Extract the (X, Y) coordinate from the center of the cell holding the provided text.  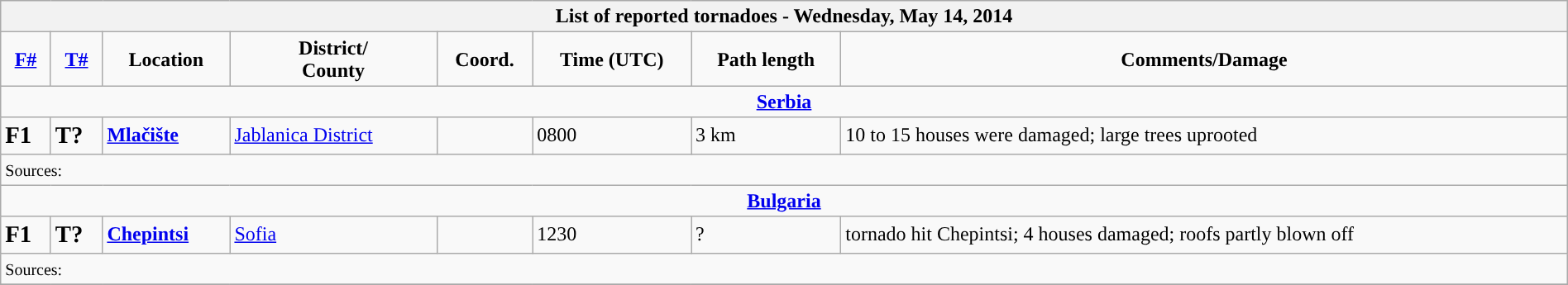
? (766, 235)
Path length (766, 59)
Mlačište (166, 135)
1230 (612, 235)
3 km (766, 135)
Bulgaria (784, 201)
Comments/Damage (1204, 59)
Jablanica District (333, 135)
Time (UTC) (612, 59)
Serbia (784, 102)
Coord. (485, 59)
0800 (612, 135)
List of reported tornadoes - Wednesday, May 14, 2014 (784, 17)
F# (26, 59)
Sofia (333, 235)
Chepintsi (166, 235)
tornado hit Chepintsi; 4 houses damaged; roofs partly blown off (1204, 235)
10 to 15 houses were damaged; large trees uprooted (1204, 135)
District/County (333, 59)
Location (166, 59)
T# (76, 59)
